From the cell containing the given text, extract its center point as (X, Y) coordinate. 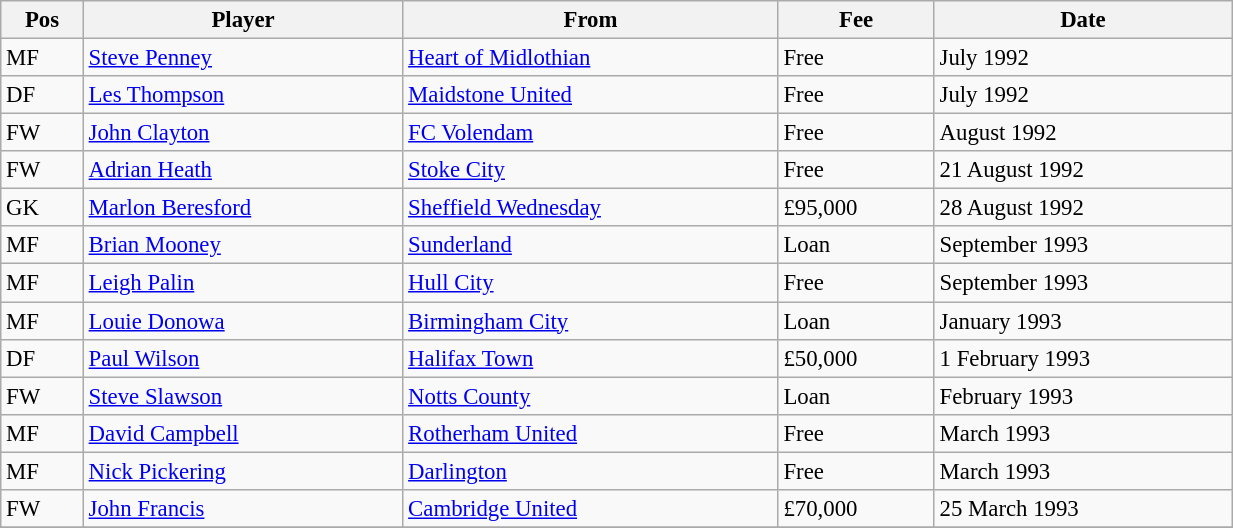
Sheffield Wednesday (590, 208)
From (590, 20)
Birmingham City (590, 321)
Halifax Town (590, 358)
Cambridge United (590, 509)
Hull City (590, 283)
Player (243, 20)
1 February 1993 (1082, 358)
28 August 1992 (1082, 208)
Steve Slawson (243, 396)
Maidstone United (590, 95)
Adrian Heath (243, 170)
Louie Donowa (243, 321)
21 August 1992 (1082, 170)
£70,000 (856, 509)
Fee (856, 20)
Stoke City (590, 170)
FC Volendam (590, 133)
Paul Wilson (243, 358)
25 March 1993 (1082, 509)
Les Thompson (243, 95)
Sunderland (590, 245)
£95,000 (856, 208)
£50,000 (856, 358)
Heart of Midlothian (590, 58)
Marlon Beresford (243, 208)
Brian Mooney (243, 245)
Notts County (590, 396)
David Campbell (243, 433)
Leigh Palin (243, 283)
Pos (42, 20)
Rotherham United (590, 433)
January 1993 (1082, 321)
GK (42, 208)
John Francis (243, 509)
February 1993 (1082, 396)
Date (1082, 20)
John Clayton (243, 133)
Steve Penney (243, 58)
Nick Pickering (243, 471)
Darlington (590, 471)
August 1992 (1082, 133)
